For the text-containing cell, return its midpoint in [x, y] coordinate format. 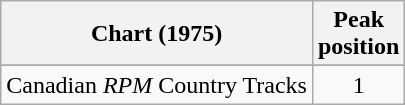
Peakposition [358, 34]
1 [358, 85]
Canadian RPM Country Tracks [157, 85]
Chart (1975) [157, 34]
